Return the (X, Y) coordinate for the center point of the cell that contains the specified text.  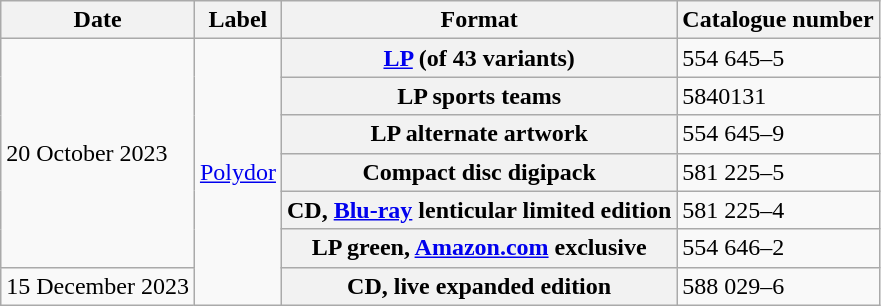
581 225–4 (778, 210)
20 October 2023 (98, 153)
LP alternate artwork (478, 134)
Format (478, 20)
Catalogue number (778, 20)
581 225–5 (778, 172)
588 029–6 (778, 286)
15 December 2023 (98, 286)
Polydor (238, 172)
LP green, Amazon.com exclusive (478, 248)
CD, live expanded edition (478, 286)
Compact disc digipack (478, 172)
554 645–5 (778, 58)
Date (98, 20)
554 645–9 (778, 134)
LP sports teams (478, 96)
CD, Blu-ray lenticular limited edition (478, 210)
Label (238, 20)
5840131 (778, 96)
LP (of 43 variants) (478, 58)
554 646–2 (778, 248)
